Locate the cell with the specified text and output its [X, Y] center coordinate. 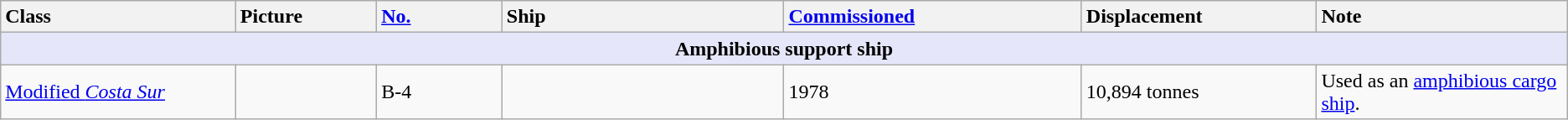
No. [440, 17]
Amphibious support ship [784, 49]
Class [119, 17]
Picture [306, 17]
Displacement [1199, 17]
1978 [933, 92]
Ship [643, 17]
10,894 tonnes [1199, 92]
Commissioned [933, 17]
Modified Costa Sur [119, 92]
B-4 [440, 92]
Note [1442, 17]
Used as an amphibious cargo ship. [1442, 92]
